Pinpoint the cell where the given text exists, returning its (x, y) midpoint coordinate. 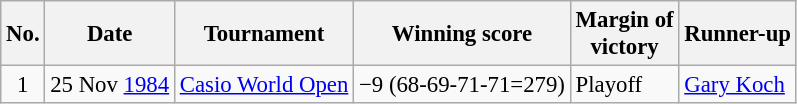
Casio World Open (264, 85)
25 Nov 1984 (110, 85)
No. (23, 34)
Playoff (624, 85)
Runner-up (738, 34)
Margin ofvictory (624, 34)
−9 (68-69-71-71=279) (462, 85)
Tournament (264, 34)
Winning score (462, 34)
1 (23, 85)
Date (110, 34)
Gary Koch (738, 85)
